Detect which cell encompasses the target text, then output its (X, Y) center coordinate. 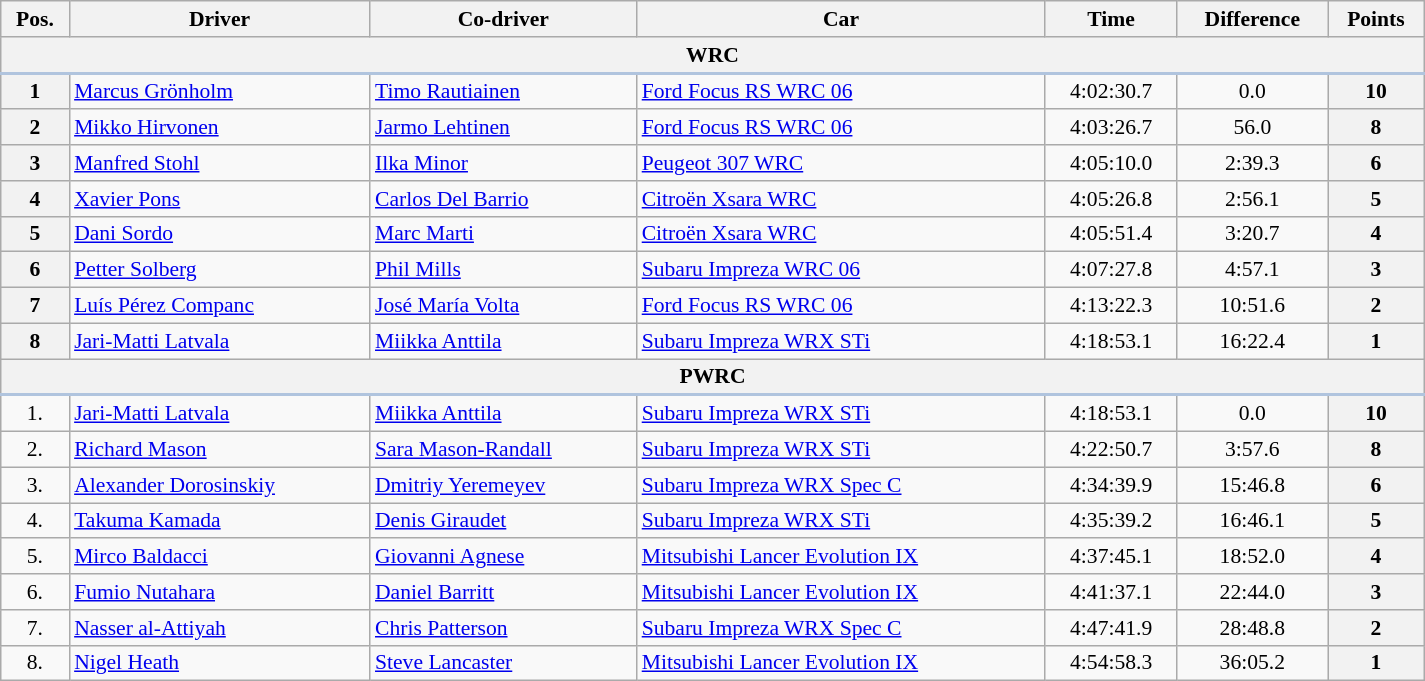
Co-driver (504, 19)
Phil Mills (504, 270)
Fumio Nutahara (220, 592)
Richard Mason (220, 450)
Petter Solberg (220, 270)
Giovanni Agnese (504, 557)
2:56.1 (1252, 199)
Chris Patterson (504, 628)
16:46.1 (1252, 521)
Nasser al-Attiyah (220, 628)
Dmitriy Yeremeyev (504, 485)
4. (35, 521)
10:51.6 (1252, 306)
4:13:22.3 (1111, 306)
Difference (1252, 19)
15:46.8 (1252, 485)
6. (35, 592)
Time (1111, 19)
Luís Pérez Companc (220, 306)
Ilka Minor (504, 163)
4:47:41.9 (1111, 628)
4:54:58.3 (1111, 663)
4:34:39.9 (1111, 485)
4:05:26.8 (1111, 199)
Xavier Pons (220, 199)
Driver (220, 19)
Marc Marti (504, 234)
4:37:45.1 (1111, 557)
Nigel Heath (220, 663)
5. (35, 557)
28:48.8 (1252, 628)
4:03:26.7 (1111, 128)
3. (35, 485)
8. (35, 663)
3:57.6 (1252, 450)
Points (1376, 19)
4:07:27.8 (1111, 270)
Manfred Stohl (220, 163)
36:05.2 (1252, 663)
WRC (713, 55)
Marcus Grönholm (220, 91)
18:52.0 (1252, 557)
56.0 (1252, 128)
Peugeot 307 WRC (842, 163)
3:20.7 (1252, 234)
Timo Rautiainen (504, 91)
Daniel Barritt (504, 592)
Carlos Del Barrio (504, 199)
Alexander Dorosinskiy (220, 485)
Mikko Hirvonen (220, 128)
4:22:50.7 (1111, 450)
2. (35, 450)
4:02:30.7 (1111, 91)
16:22.4 (1252, 341)
Steve Lancaster (504, 663)
22:44.0 (1252, 592)
4:57.1 (1252, 270)
Jarmo Lehtinen (504, 128)
4:35:39.2 (1111, 521)
4:05:51.4 (1111, 234)
Denis Giraudet (504, 521)
Dani Sordo (220, 234)
7. (35, 628)
Sara Mason-Randall (504, 450)
Pos. (35, 19)
PWRC (713, 377)
4:05:10.0 (1111, 163)
2:39.3 (1252, 163)
Mirco Baldacci (220, 557)
1. (35, 413)
7 (35, 306)
4:41:37.1 (1111, 592)
Subaru Impreza WRC 06 (842, 270)
Car (842, 19)
Takuma Kamada (220, 521)
José María Volta (504, 306)
